Extract the (X, Y) coordinate from the center of the cell holding the provided text.  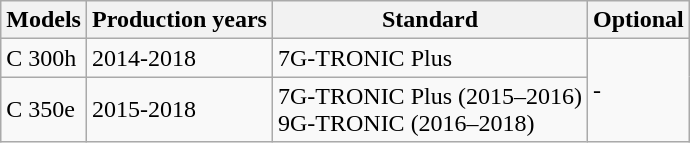
C 300h (44, 58)
Standard (430, 20)
- (639, 90)
2015-2018 (179, 110)
Production years (179, 20)
2014-2018 (179, 58)
Models (44, 20)
C 350e (44, 110)
7G-TRONIC Plus (2015–2016)9G-TRONIC (2016–2018) (430, 110)
Optional (639, 20)
7G-TRONIC Plus (430, 58)
